Locate the cell with the specified text and output its (X, Y) center coordinate. 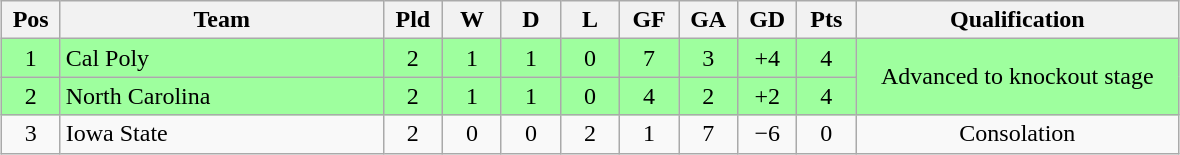
Pts (826, 20)
Qualification (1018, 20)
Pos (30, 20)
Advanced to knockout stage (1018, 77)
+4 (768, 58)
Consolation (1018, 134)
GD (768, 20)
GF (650, 20)
North Carolina (222, 96)
Pld (412, 20)
Team (222, 20)
D (530, 20)
Iowa State (222, 134)
−6 (768, 134)
Cal Poly (222, 58)
L (590, 20)
+2 (768, 96)
GA (708, 20)
W (472, 20)
